Return the [X, Y] coordinate for the center point of the cell that contains the specified text.  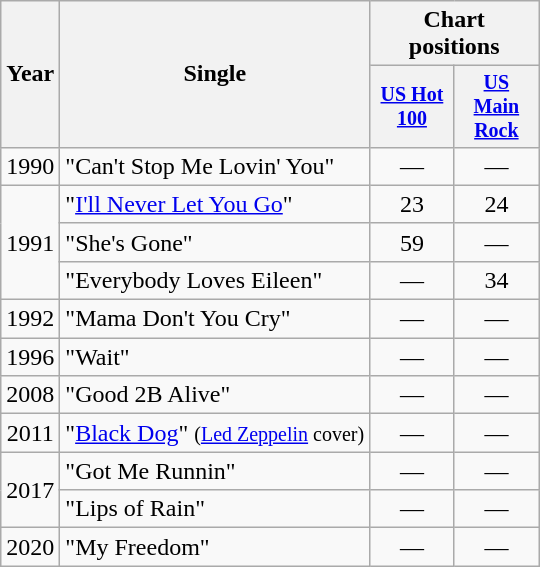
"Lips of Rain" [215, 509]
23 [412, 204]
2011 [30, 433]
Single [215, 74]
"Can't Stop Me Lovin' You" [215, 166]
"Everybody Loves Eileen" [215, 280]
2020 [30, 547]
1992 [30, 319]
"Got Me Runnin" [215, 471]
1996 [30, 357]
Year [30, 74]
59 [412, 242]
1990 [30, 166]
"She's Gone" [215, 242]
US Main Rock [496, 106]
24 [496, 204]
Chart positions [454, 34]
1991 [30, 242]
US Hot 100 [412, 106]
2008 [30, 395]
"My Freedom" [215, 547]
"Black Dog" (Led Zeppelin cover) [215, 433]
"Wait" [215, 357]
2017 [30, 490]
"Mama Don't You Cry" [215, 319]
"Good 2B Alive" [215, 395]
34 [496, 280]
"I'll Never Let You Go" [215, 204]
